Return (X, Y) of the center of cell containing provided text 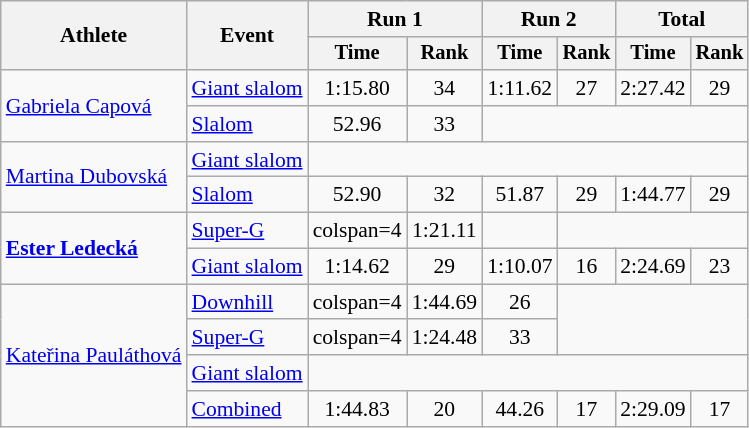
Run 2 (548, 19)
51.87 (520, 195)
2:24.69 (652, 267)
16 (587, 267)
Run 1 (396, 19)
1:11.62 (520, 88)
Event (248, 36)
2:27.42 (652, 88)
20 (444, 409)
1:44.83 (358, 409)
1:10.07 (520, 267)
Athlete (94, 36)
1:21.11 (444, 231)
1:15.80 (358, 88)
23 (720, 267)
34 (444, 88)
Downhill (248, 302)
1:14.62 (358, 267)
Ester Ledecká (94, 248)
32 (444, 195)
44.26 (520, 409)
52.96 (358, 124)
Gabriela Capová (94, 106)
Martina Dubovská (94, 178)
Total (682, 19)
26 (520, 302)
1:24.48 (444, 338)
27 (587, 88)
2:29.09 (652, 409)
Combined (248, 409)
1:44.69 (444, 302)
52.90 (358, 195)
1:44.77 (652, 195)
Kateřina Pauláthová (94, 355)
